Determine the [x, y] coordinate at the center of the cell enclosing the given text.  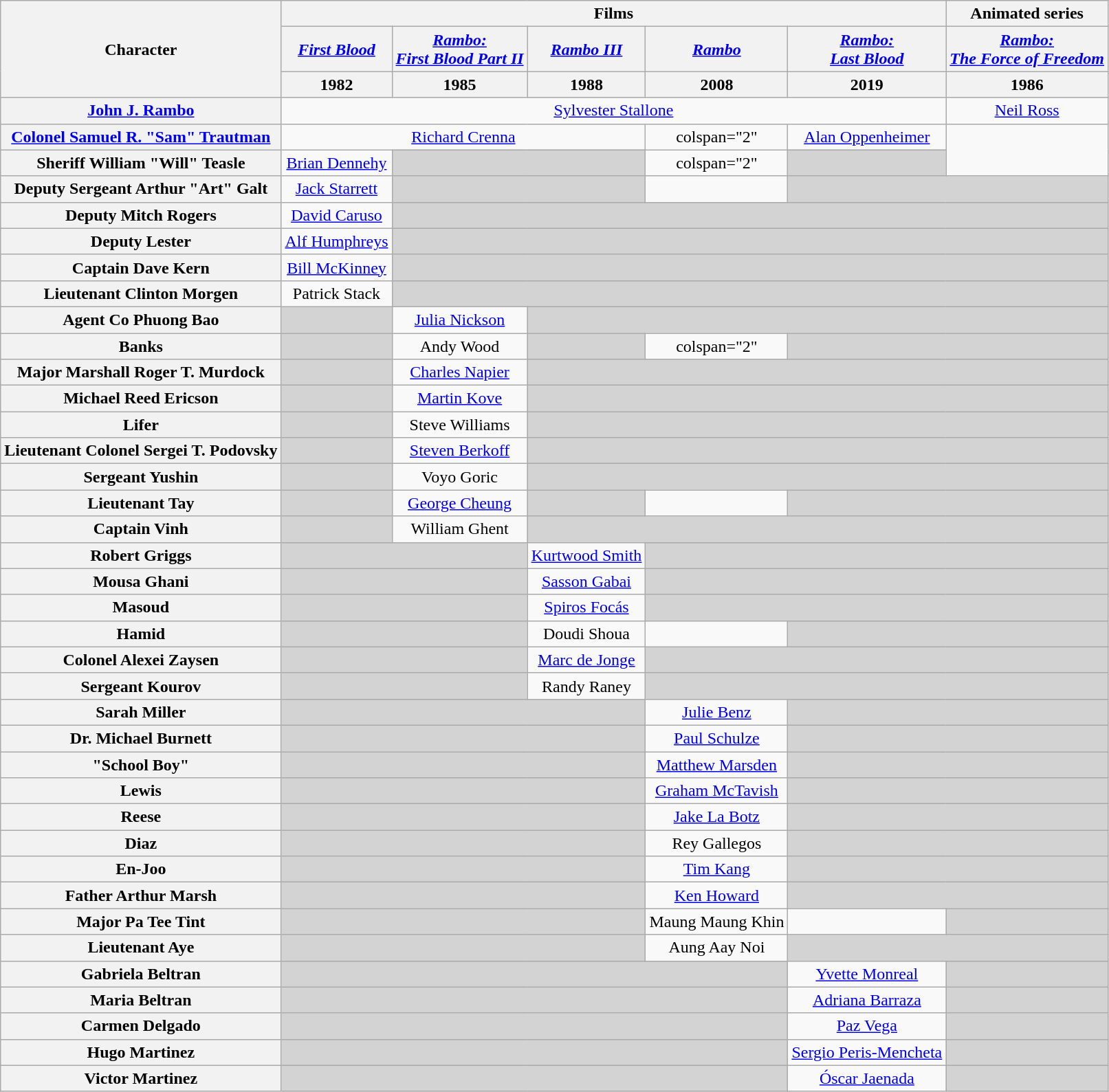
Sergeant Yushin [141, 477]
Lieutenant Tay [141, 503]
Voyo Goric [459, 477]
Reese [141, 817]
Mousa Ghani [141, 581]
Major Pa Tee Tint [141, 922]
Hamid [141, 634]
Captain Vinh [141, 529]
Rambo III [586, 49]
Deputy Sergeant Arthur "Art" Galt [141, 189]
1988 [586, 85]
George Cheung [459, 503]
2008 [716, 85]
Maria Beltran [141, 1000]
Kurtwood Smith [586, 555]
Colonel Samuel R. "Sam" Trautman [141, 137]
Jake La Botz [716, 817]
Maung Maung Khin [716, 922]
Diaz [141, 843]
Aung Aay Noi [716, 948]
1985 [459, 85]
Sergio Peris-Mencheta [867, 1052]
Lieutenant Aye [141, 948]
Doudi Shoua [586, 634]
Rey Gallegos [716, 843]
Paz Vega [867, 1026]
Dr. Michael Burnett [141, 738]
"School Boy" [141, 765]
Sasson Gabai [586, 581]
Lewis [141, 791]
Neil Ross [1027, 111]
Martin Kove [459, 399]
Deputy Lester [141, 241]
John J. Rambo [141, 111]
Sylvester Stallone [613, 111]
Matthew Marsden [716, 765]
Brian Dennehy [337, 163]
Rambo:Last Blood [867, 49]
Patrick Stack [337, 293]
Lifer [141, 425]
Father Arthur Marsh [141, 895]
Richard Crenna [463, 137]
Agent Co Phuong Bao [141, 320]
1982 [337, 85]
Bill McKinney [337, 267]
Ken Howard [716, 895]
En-Joo [141, 869]
Alf Humphreys [337, 241]
2019 [867, 85]
Julie Benz [716, 712]
First Blood [337, 49]
Michael Reed Ericson [141, 399]
Sergeant Kourov [141, 686]
Character [141, 49]
Paul Schulze [716, 738]
Victor Martinez [141, 1078]
Films [613, 14]
Gabriela Beltran [141, 974]
1986 [1027, 85]
Sarah Miller [141, 712]
Randy Raney [586, 686]
Deputy Mitch Rogers [141, 215]
Captain Dave Kern [141, 267]
Rambo [716, 49]
Yvette Monreal [867, 974]
David Caruso [337, 215]
Graham McTavish [716, 791]
Steven Berkoff [459, 451]
Animated series [1027, 14]
Julia Nickson [459, 320]
Steve Williams [459, 425]
Sheriff William "Will" Teasle [141, 163]
Colonel Alexei Zaysen [141, 660]
Jack Starrett [337, 189]
Rambo:First Blood Part II [459, 49]
Carmen Delgado [141, 1026]
Rambo:The Force of Freedom [1027, 49]
Andy Wood [459, 346]
Óscar Jaenada [867, 1078]
Lieutenant Colonel Sergei T. Podovsky [141, 451]
Robert Griggs [141, 555]
Tim Kang [716, 869]
Lieutenant Clinton Morgen [141, 293]
Marc de Jonge [586, 660]
Charles Napier [459, 372]
Hugo Martinez [141, 1052]
William Ghent [459, 529]
Masoud [141, 608]
Major Marshall Roger T. Murdock [141, 372]
Spiros Focás [586, 608]
Banks [141, 346]
Alan Oppenheimer [867, 137]
Adriana Barraza [867, 1000]
